Search for the cell housing the specified text and yield its [X, Y] center coordinate. 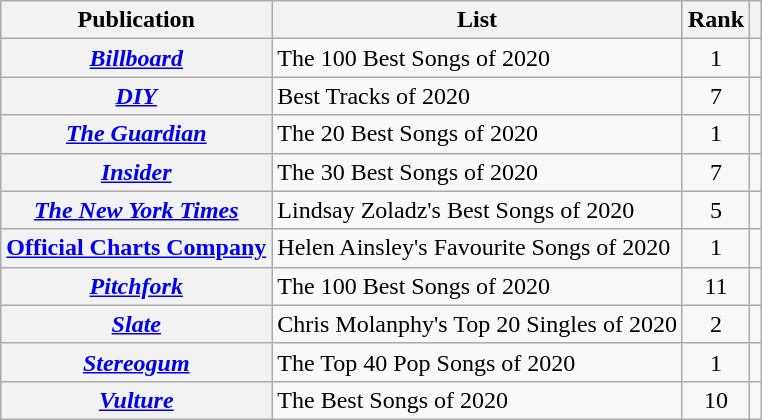
Best Tracks of 2020 [478, 96]
5 [716, 210]
Publication [136, 20]
Stereogum [136, 362]
The New York Times [136, 210]
Rank [716, 20]
Slate [136, 324]
List [478, 20]
Chris Molanphy's Top 20 Singles of 2020 [478, 324]
Insider [136, 172]
The Guardian [136, 134]
Pitchfork [136, 286]
2 [716, 324]
DIY [136, 96]
Helen Ainsley's Favourite Songs of 2020 [478, 248]
The 20 Best Songs of 2020 [478, 134]
Official Charts Company [136, 248]
The 30 Best Songs of 2020 [478, 172]
The Top 40 Pop Songs of 2020 [478, 362]
The Best Songs of 2020 [478, 400]
11 [716, 286]
10 [716, 400]
Billboard [136, 58]
Vulture [136, 400]
Lindsay Zoladz's Best Songs of 2020 [478, 210]
